Extract the (X, Y) coordinate from the center of the cell holding the provided text.  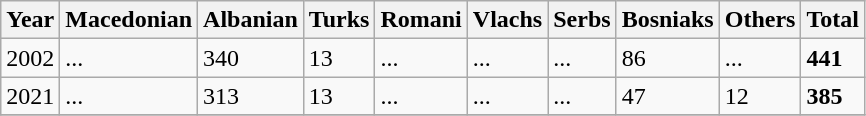
Year (30, 20)
Albanian (251, 20)
340 (251, 58)
Others (760, 20)
441 (833, 58)
Turks (339, 20)
86 (668, 58)
47 (668, 96)
Macedonian (129, 20)
12 (760, 96)
313 (251, 96)
Bosniaks (668, 20)
Serbs (582, 20)
2002 (30, 58)
385 (833, 96)
2021 (30, 96)
Romani (421, 20)
Vlachs (507, 20)
Total (833, 20)
